Identify which cell holds the provided text, then report its [x, y] central coordinate. 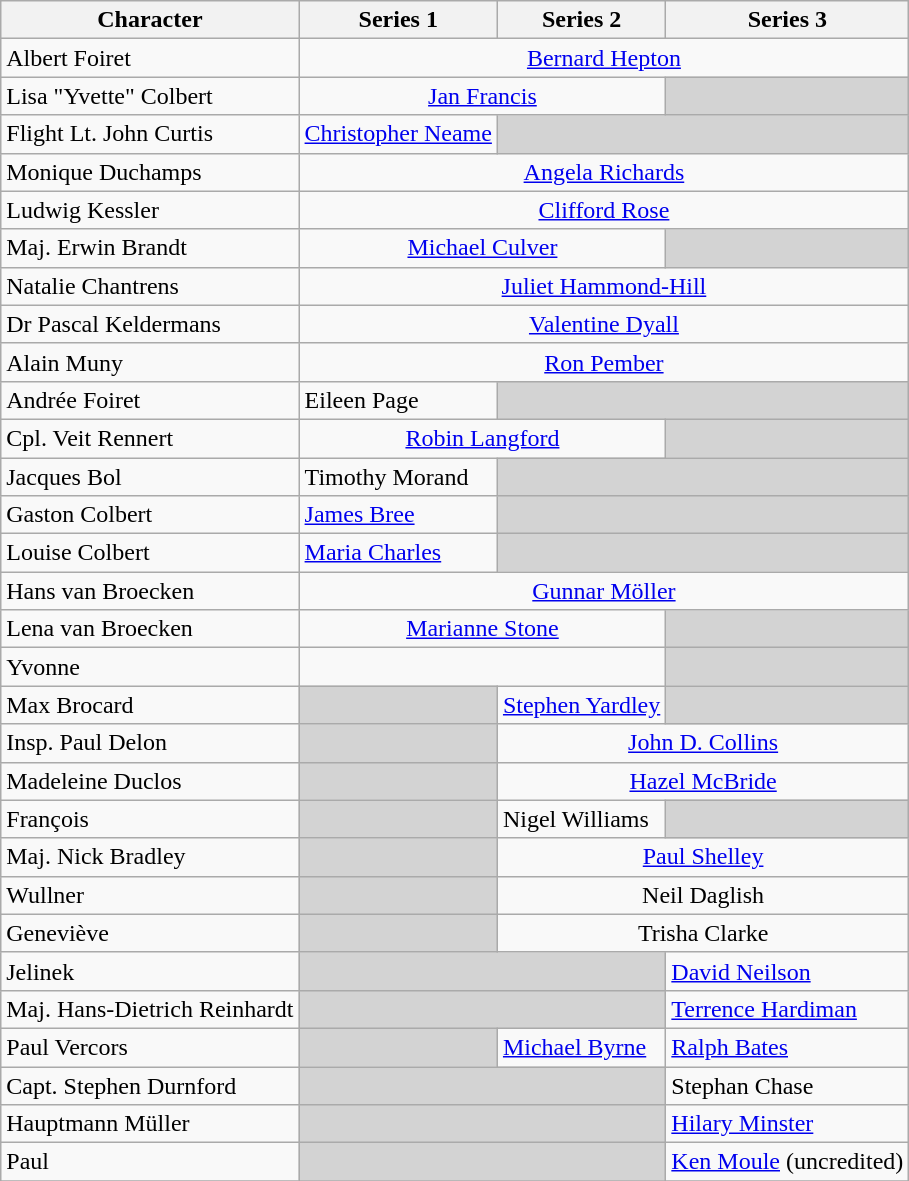
Jan Francis [482, 96]
Series 1 [398, 20]
Marianne Stone [482, 629]
Trisha Clarke [702, 933]
Robin Langford [482, 438]
Eileen Page [398, 400]
Paul Shelley [702, 857]
Ken Moule (uncredited) [788, 1162]
Valentine Dyall [604, 324]
Paul Vercors [150, 1047]
Angela Richards [604, 172]
Series 3 [788, 20]
Nigel Williams [581, 819]
Terrence Hardiman [788, 1009]
Louise Colbert [150, 553]
Lena van Broecken [150, 629]
Natalie Chantrens [150, 286]
Madeleine Duclos [150, 781]
Juliet Hammond-Hill [604, 286]
Timothy Morand [398, 477]
Lisa "Yvette" Colbert [150, 96]
Cpl. Veit Rennert [150, 438]
Gunnar Möller [604, 591]
Stephen Yardley [581, 705]
Ralph Bates [788, 1047]
Stephan Chase [788, 1085]
Maria Charles [398, 553]
Michael Culver [482, 248]
Andrée Foiret [150, 400]
Monique Duchamps [150, 172]
François [150, 819]
Wullner [150, 895]
Yvonne [150, 667]
Ron Pember [604, 362]
Character [150, 20]
Albert Foiret [150, 58]
Hans van Broecken [150, 591]
Series 2 [581, 20]
David Neilson [788, 971]
Maj. Erwin Brandt [150, 248]
Christopher Neame [398, 134]
Hazel McBride [702, 781]
Jacques Bol [150, 477]
Maj. Nick Bradley [150, 857]
Bernard Hepton [604, 58]
Dr Pascal Keldermans [150, 324]
Capt. Stephen Durnford [150, 1085]
Neil Daglish [702, 895]
Paul [150, 1162]
Hilary Minster [788, 1124]
Michael Byrne [581, 1047]
Gaston Colbert [150, 515]
Max Brocard [150, 705]
Jelinek [150, 971]
Flight Lt. John Curtis [150, 134]
Hauptmann Müller [150, 1124]
John D. Collins [702, 743]
Ludwig Kessler [150, 210]
Alain Muny [150, 362]
Geneviève [150, 933]
Maj. Hans-Dietrich Reinhardt [150, 1009]
Insp. Paul Delon [150, 743]
James Bree [398, 515]
Clifford Rose [604, 210]
